Extract the [x, y] coordinate from the center of the cell holding the provided text.  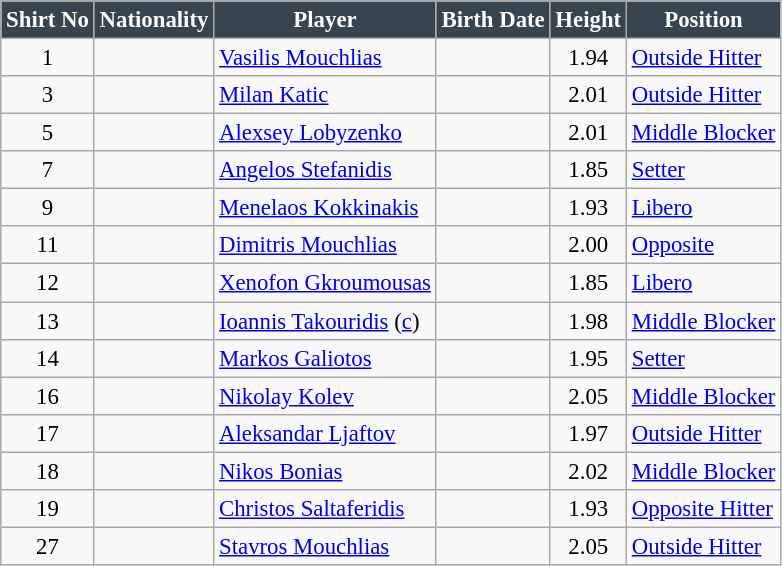
1.98 [588, 321]
3 [48, 95]
18 [48, 471]
Christos Saltaferidis [326, 509]
Alexsey Lobyzenko [326, 133]
13 [48, 321]
Position [703, 20]
16 [48, 396]
Milan Katic [326, 95]
Birth Date [493, 20]
1 [48, 58]
14 [48, 358]
12 [48, 283]
Menelaos Kokkinakis [326, 208]
Οpposite [703, 245]
Vasilis Mouchlias [326, 58]
17 [48, 433]
1.97 [588, 433]
Stavros Mouchlias [326, 546]
Οutside Hitter [703, 95]
9 [48, 208]
11 [48, 245]
7 [48, 170]
Nikos Bonias [326, 471]
2.00 [588, 245]
19 [48, 509]
Dimitris Mouchlias [326, 245]
2.02 [588, 471]
Shirt No [48, 20]
Angelos Stefanidis [326, 170]
1.95 [588, 358]
Xenofon Gkroumousas [326, 283]
5 [48, 133]
Player [326, 20]
Ioannis Takouridis (c) [326, 321]
Height [588, 20]
Nikolay Kolev [326, 396]
27 [48, 546]
Aleksandar Ljaftov [326, 433]
1.94 [588, 58]
Nationality [154, 20]
Markos Galiotos [326, 358]
Opposite Hitter [703, 509]
